Provide the (X, Y) coordinate of the cell's center where the given text is located.  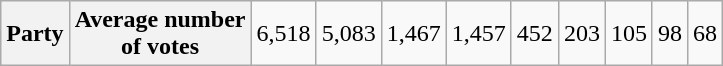
452 (534, 34)
Party (35, 34)
1,457 (478, 34)
5,083 (348, 34)
203 (582, 34)
68 (706, 34)
1,467 (414, 34)
98 (670, 34)
105 (628, 34)
6,518 (284, 34)
Average numberof votes (160, 34)
